For the text-containing cell, return its midpoint in (X, Y) coordinate format. 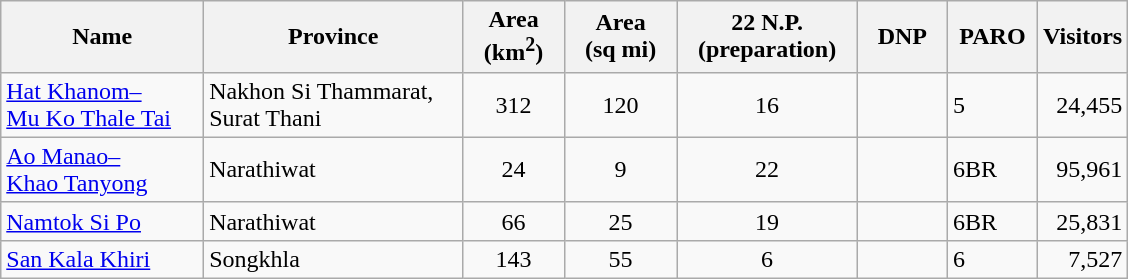
16 (767, 104)
25,831 (1083, 221)
PARO (992, 37)
312 (514, 104)
Namtok Si Po (102, 221)
19 (767, 221)
Songkhla (334, 259)
66 (514, 221)
24,455 (1083, 104)
Name (102, 37)
7,527 (1083, 259)
DNP (902, 37)
Nakhon Si Thammarat,Surat Thani (334, 104)
Province (334, 37)
25 (620, 221)
Area(km2) (514, 37)
Ao Manao–Khao Tanyong (102, 170)
Hat Khanom–Mu Ko Thale Tai (102, 104)
22 (767, 170)
143 (514, 259)
95,961 (1083, 170)
55 (620, 259)
Visitors (1083, 37)
120 (620, 104)
San Kala Khiri (102, 259)
22 N.P.(preparation) (767, 37)
5 (992, 104)
Area(sq mi) (620, 37)
24 (514, 170)
9 (620, 170)
